Capture the cell that displays the provided text and extract its [X, Y] central coordinate. 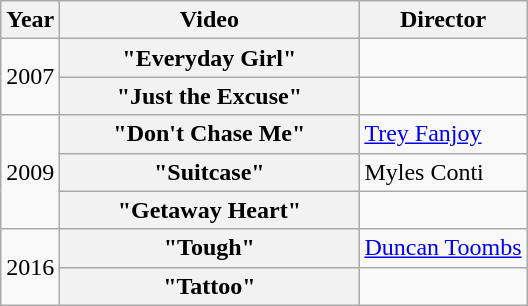
"Getaway Heart" [210, 210]
"Suitcase" [210, 172]
"Everyday Girl" [210, 58]
"Don't Chase Me" [210, 134]
Trey Fanjoy [443, 134]
Director [443, 20]
Duncan Toombs [443, 248]
2007 [30, 77]
2016 [30, 267]
Year [30, 20]
2009 [30, 172]
"Tattoo" [210, 286]
Video [210, 20]
"Just the Excuse" [210, 96]
Myles Conti [443, 172]
"Tough" [210, 248]
